Search for the cell housing the specified text and yield its (X, Y) center coordinate. 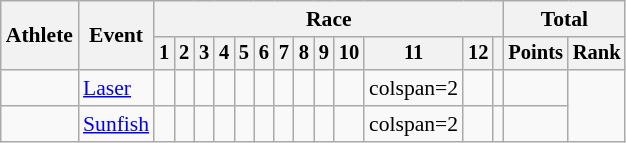
6 (264, 54)
9 (324, 54)
12 (478, 54)
8 (304, 54)
7 (284, 54)
1 (164, 54)
Race (328, 19)
10 (349, 54)
11 (414, 54)
Sunfish (116, 124)
5 (244, 54)
2 (184, 54)
4 (224, 54)
Laser (116, 88)
Event (116, 36)
Athlete (40, 36)
Points (535, 54)
Rank (597, 54)
Total (564, 19)
3 (204, 54)
